Output the [x, y] coordinate of the center of the cell containing the given text.  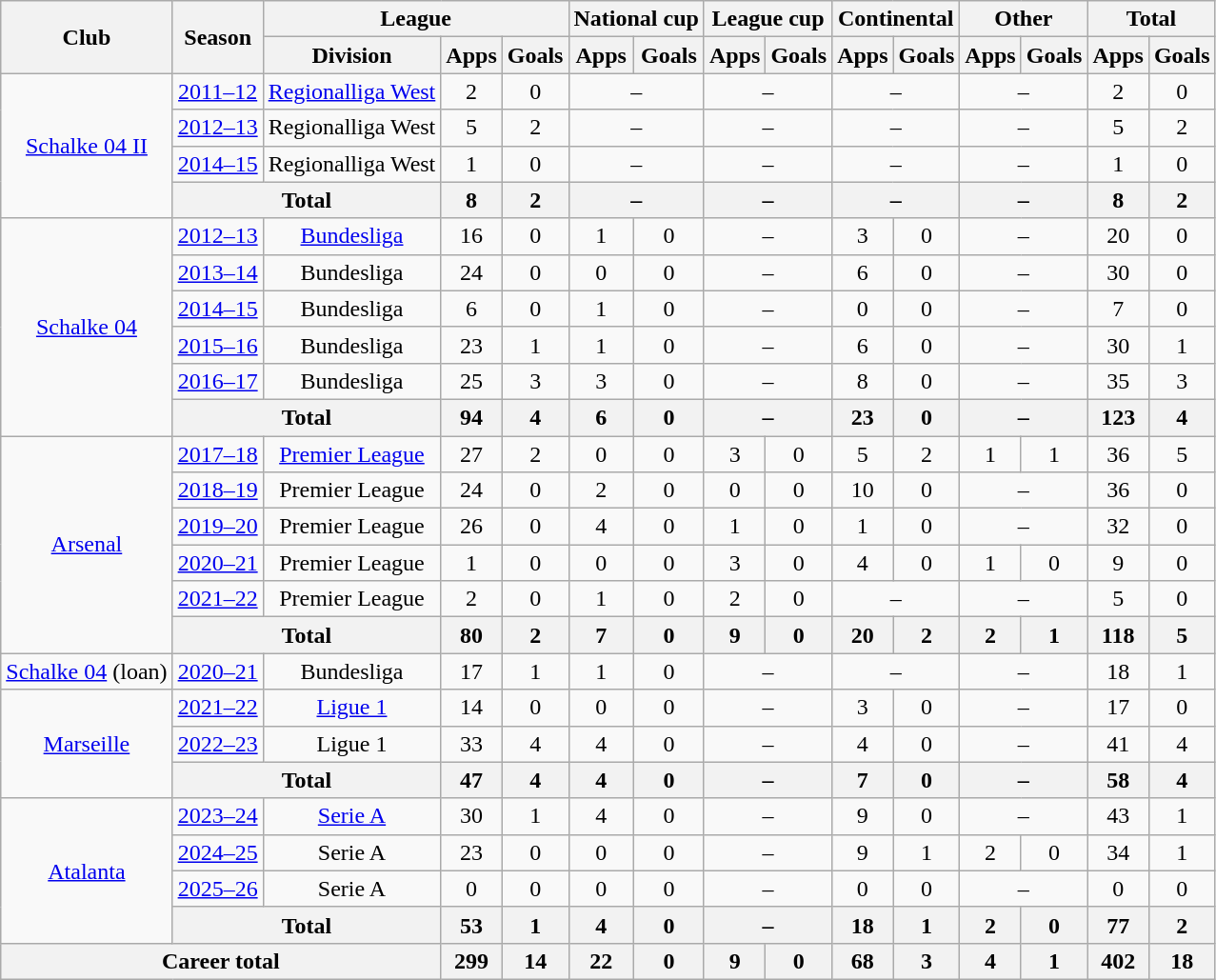
80 [471, 635]
National cup [636, 19]
47 [471, 780]
Club [87, 37]
58 [1118, 780]
299 [471, 961]
Atalanta [87, 870]
2025–26 [217, 889]
34 [1118, 852]
32 [1118, 527]
Schalke 04 [87, 327]
68 [863, 961]
Other [1024, 19]
2018–19 [217, 490]
2011–12 [217, 91]
2023–24 [217, 816]
2024–25 [217, 852]
League cup [767, 19]
33 [471, 744]
94 [471, 417]
35 [1118, 381]
2019–20 [217, 527]
2016–17 [217, 381]
25 [471, 381]
27 [471, 454]
2013–14 [217, 272]
402 [1118, 961]
Marseille [87, 744]
22 [601, 961]
77 [1118, 925]
53 [471, 925]
16 [471, 236]
Season [217, 37]
Continental [896, 19]
123 [1118, 417]
Arsenal [87, 545]
41 [1118, 744]
2017–18 [217, 454]
Schalke 04 II [87, 146]
43 [1118, 816]
118 [1118, 635]
26 [471, 527]
Schalke 04 (loan) [87, 671]
Career total [221, 961]
League [415, 19]
Division [352, 55]
2022–23 [217, 744]
2015–16 [217, 345]
10 [863, 490]
